Determine the [X, Y] coordinate at the center of the cell enclosing the given text.  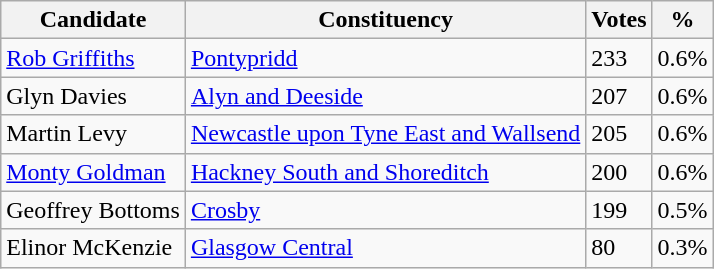
Pontypridd [385, 58]
Hackney South and Shoreditch [385, 172]
Glyn Davies [94, 96]
207 [619, 96]
0.5% [682, 210]
200 [619, 172]
199 [619, 210]
Geoffrey Bottoms [94, 210]
Crosby [385, 210]
233 [619, 58]
Monty Goldman [94, 172]
% [682, 20]
Elinor McKenzie [94, 248]
0.3% [682, 248]
Newcastle upon Tyne East and Wallsend [385, 134]
Rob Griffiths [94, 58]
Glasgow Central [385, 248]
Votes [619, 20]
205 [619, 134]
Constituency [385, 20]
Martin Levy [94, 134]
Alyn and Deeside [385, 96]
Candidate [94, 20]
80 [619, 248]
